Identify which cell holds the provided text, then report its [x, y] central coordinate. 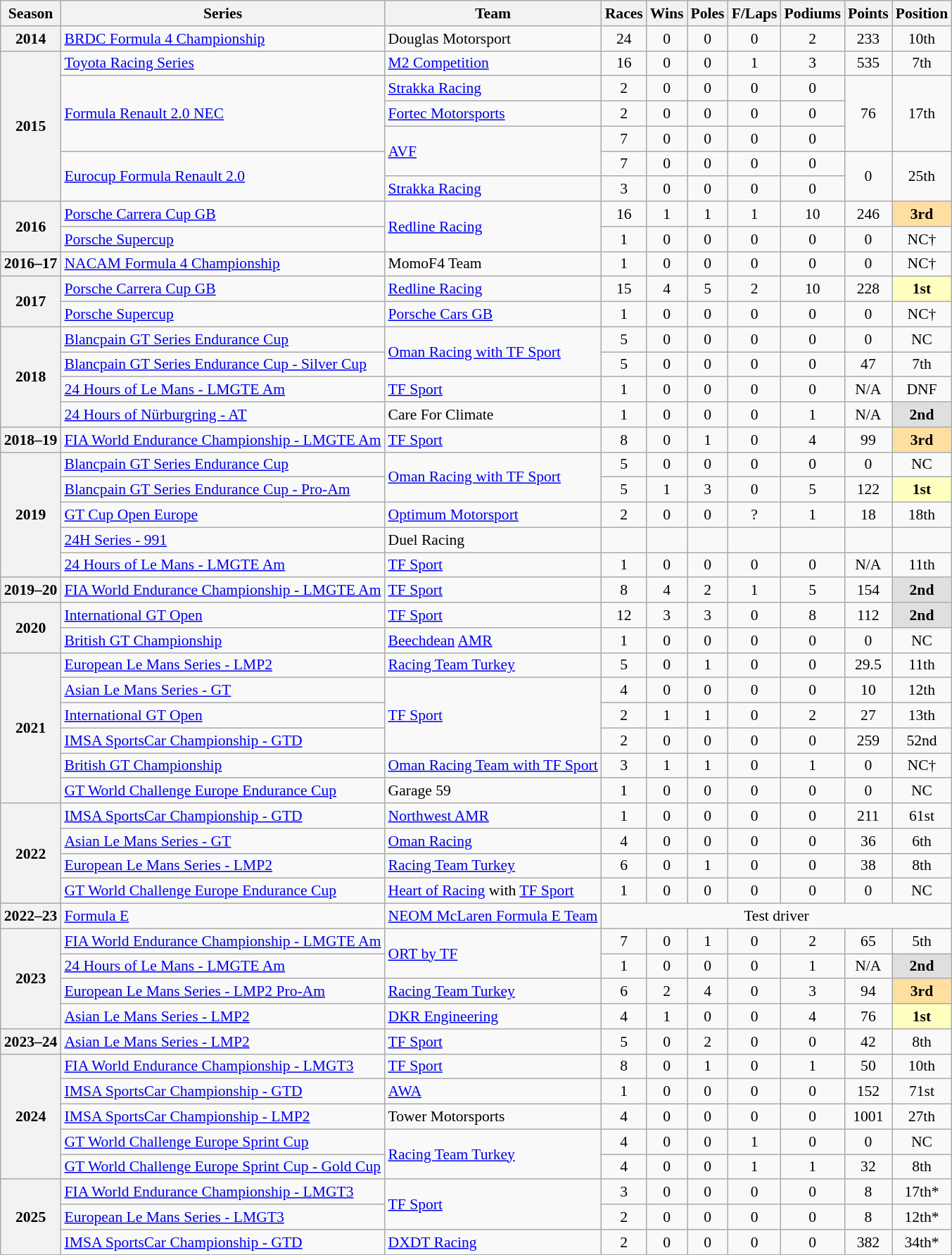
Beechdean AMR [493, 641]
Oman Racing Team with TF Sport [493, 766]
Blancpain GT Series Endurance Cup - Silver Cup [222, 365]
42 [868, 1042]
M2 Competition [493, 63]
NACAM Formula 4 Championship [222, 264]
1001 [868, 1117]
2022–23 [31, 916]
259 [868, 740]
GT Cup Open Europe [222, 515]
Toyota Racing Series [222, 63]
228 [868, 289]
246 [868, 214]
2017 [31, 301]
? [754, 515]
2014 [31, 39]
27th [922, 1117]
15 [624, 289]
154 [868, 591]
Duel Racing [493, 540]
Test driver [777, 916]
17th* [922, 1192]
2018–19 [31, 440]
Position [922, 13]
Races [624, 13]
AVF [493, 151]
Porsche Cars GB [493, 315]
2015 [31, 126]
Tower Motorsports [493, 1117]
Eurocup Formula Renault 2.0 [222, 176]
2025 [31, 1218]
18th [922, 515]
2021 [31, 728]
Season [31, 13]
12th [922, 690]
13th [922, 716]
52nd [922, 740]
17th [922, 114]
Formula E [222, 916]
32 [868, 1167]
24H Series - 991 [222, 540]
European Le Mans Series - LMGT3 [222, 1217]
94 [868, 992]
12 [624, 615]
DKR Engineering [493, 1016]
61st [922, 816]
2022 [31, 853]
European Le Mans Series - LMP2 Pro-Am [222, 992]
Garage 59 [493, 791]
Podiums [813, 13]
F/Laps [754, 13]
2024 [31, 1116]
MomoF4 Team [493, 264]
29.5 [868, 665]
Douglas Motorsport [493, 39]
535 [868, 63]
Care For Climate [493, 415]
Formula Renault 2.0 NEC [222, 114]
12th* [922, 1217]
65 [868, 941]
382 [868, 1242]
Optimum Motorsport [493, 515]
NEOM McLaren Formula E Team [493, 916]
AWA [493, 1092]
2016–17 [31, 264]
Poles [707, 13]
233 [868, 39]
112 [868, 615]
IMSA SportsCar Championship - LMP2 [222, 1117]
2023–24 [31, 1042]
GT World Challenge Europe Sprint Cup [222, 1142]
Wins [667, 13]
25th [922, 176]
2020 [31, 628]
2019 [31, 515]
2016 [31, 227]
5th [922, 941]
99 [868, 440]
152 [868, 1092]
Points [868, 13]
27 [868, 716]
Blancpain GT Series Endurance Cup - Pro-Am [222, 490]
24 [624, 39]
34th* [922, 1242]
GT World Challenge Europe Sprint Cup - Gold Cup [222, 1167]
DNF [922, 390]
Heart of Racing with TF Sport [493, 891]
122 [868, 490]
47 [868, 365]
2018 [31, 377]
BRDC Formula 4 Championship [222, 39]
Fortec Motorsports [493, 114]
6th [922, 841]
DXDT Racing [493, 1242]
ORT by TF [493, 953]
Northwest AMR [493, 816]
2023 [31, 978]
211 [868, 816]
36 [868, 841]
Series [222, 13]
71st [922, 1092]
50 [868, 1066]
18 [868, 515]
Oman Racing [493, 841]
Team [493, 13]
24 Hours of Nürburgring - AT [222, 415]
2019–20 [31, 591]
38 [868, 866]
